Identify which cell holds the provided text, then report its (X, Y) central coordinate. 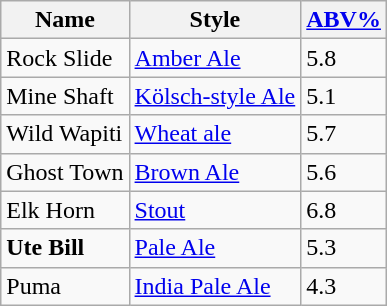
Name (65, 20)
ABV% (344, 20)
Puma (65, 286)
Pale Ale (215, 248)
Wheat ale (215, 134)
5.1 (344, 96)
Kölsch-style Ale (215, 96)
Style (215, 20)
Mine Shaft (65, 96)
4.3 (344, 286)
5.8 (344, 58)
India Pale Ale (215, 286)
Amber Ale (215, 58)
6.8 (344, 210)
5.7 (344, 134)
Elk Horn (65, 210)
Wild Wapiti (65, 134)
5.3 (344, 248)
Ghost Town (65, 172)
Ute Bill (65, 248)
Rock Slide (65, 58)
Brown Ale (215, 172)
5.6 (344, 172)
Stout (215, 210)
